Search for the cell housing the specified text and yield its [x, y] center coordinate. 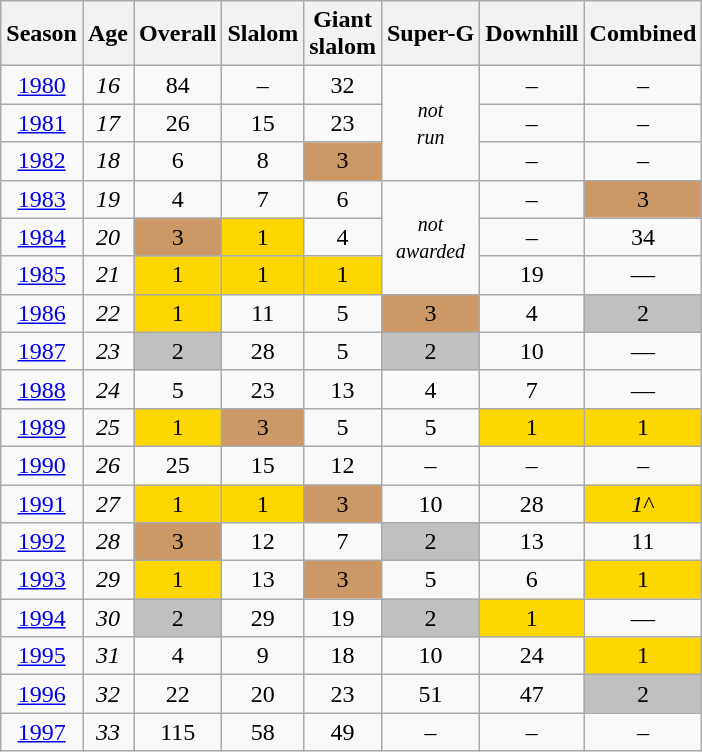
30 [108, 618]
Overall [178, 34]
1996 [42, 694]
Combined [643, 34]
1984 [42, 237]
1981 [42, 123]
51 [430, 694]
Super-G [430, 34]
1982 [42, 161]
1991 [42, 503]
Age [108, 34]
1995 [42, 656]
16 [108, 85]
31 [108, 656]
1980 [42, 85]
34 [643, 237]
58 [263, 732]
1989 [42, 427]
1985 [42, 275]
21 [108, 275]
1993 [42, 580]
47 [532, 694]
Giantslalom [343, 34]
49 [343, 732]
Downhill [532, 34]
1988 [42, 389]
Slalom [263, 34]
1992 [42, 542]
1994 [42, 618]
84 [178, 85]
115 [178, 732]
1990 [42, 465]
1983 [42, 199]
notrun [430, 123]
1997 [42, 732]
notawarded [430, 237]
17 [108, 123]
Season [42, 34]
1987 [42, 351]
1^ [643, 503]
8 [263, 161]
1986 [42, 313]
27 [108, 503]
9 [263, 656]
33 [108, 732]
